Search for the cell housing the specified text and yield its (X, Y) center coordinate. 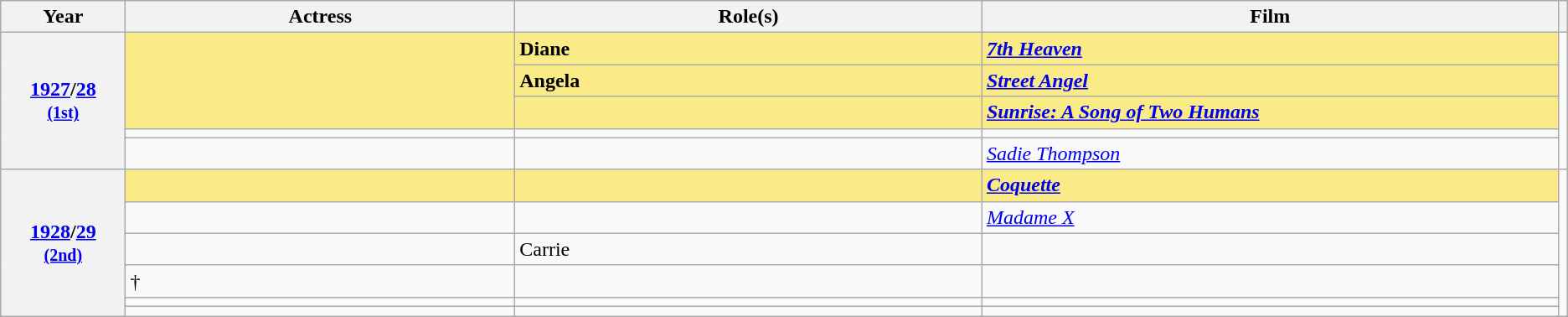
Street Angel (1270, 81)
Sunrise: A Song of Two Humans (1270, 112)
1927/28(1st) (64, 101)
Angela (749, 81)
Film (1270, 17)
Role(s) (749, 17)
† (320, 281)
Coquette (1270, 185)
Actress (320, 17)
Carrie (749, 249)
Madame X (1270, 217)
1928/29(2nd) (64, 242)
7th Heaven (1270, 49)
Diane (749, 49)
Year (64, 17)
Sadie Thompson (1270, 153)
